Capture the cell that displays the provided text and extract its (x, y) central coordinate. 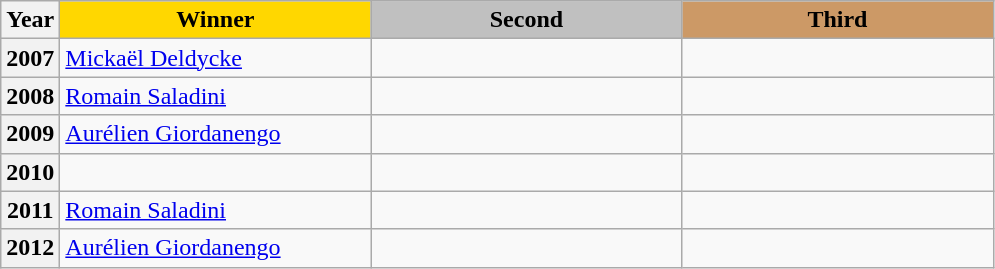
Year (30, 20)
2008 (30, 96)
Mickaël Deldycke (216, 58)
2007 (30, 58)
2009 (30, 134)
2010 (30, 172)
Second (526, 20)
2012 (30, 248)
2011 (30, 210)
Winner (216, 20)
Third (838, 20)
